For the text-containing cell, return its midpoint in (x, y) coordinate format. 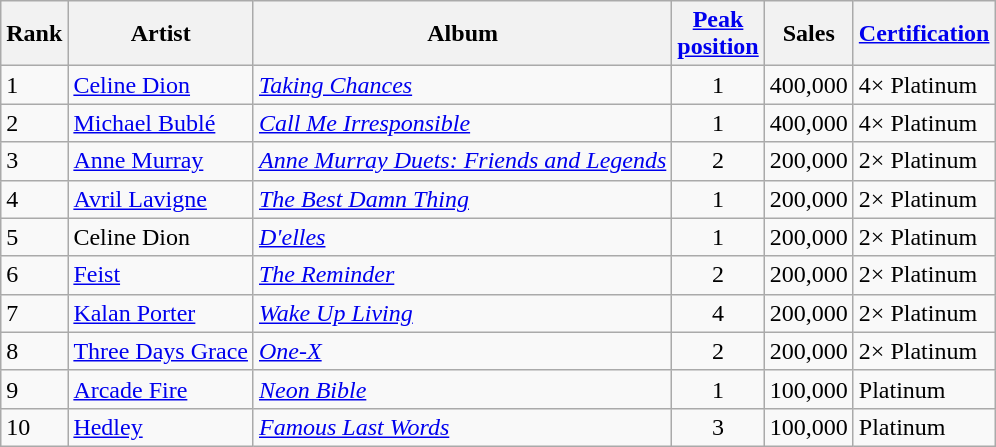
10 (34, 427)
Anne Murray (161, 161)
5 (34, 237)
One-X (462, 351)
Kalan Porter (161, 313)
The Best Damn Thing (462, 199)
8 (34, 351)
Neon Bible (462, 389)
Sales (808, 34)
Avril Lavigne (161, 199)
9 (34, 389)
7 (34, 313)
Hedley (161, 427)
6 (34, 275)
Taking Chances (462, 85)
D'elles (462, 237)
Wake Up Living (462, 313)
Peakposition (718, 34)
Famous Last Words (462, 427)
Certification (924, 34)
Album (462, 34)
Rank (34, 34)
The Reminder (462, 275)
Michael Bublé (161, 123)
Three Days Grace (161, 351)
Call Me Irresponsible (462, 123)
Anne Murray Duets: Friends and Legends (462, 161)
Feist (161, 275)
Artist (161, 34)
Arcade Fire (161, 389)
